Return [X, Y] of the center of cell containing provided text 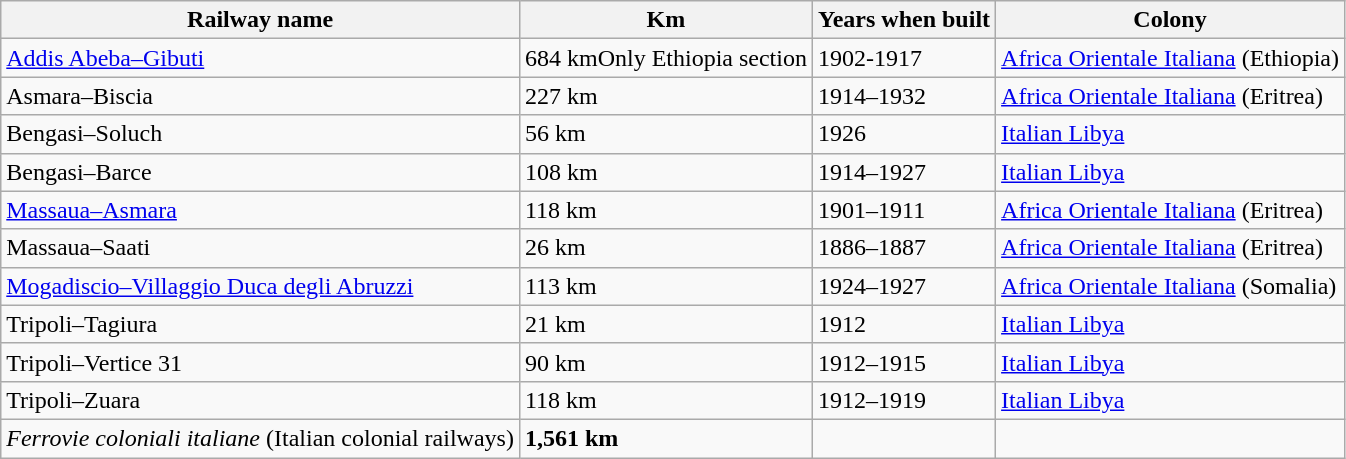
26 km [666, 248]
Bengasi–Barce [260, 172]
Mogadiscio–Villaggio Duca degli Abruzzi [260, 286]
Ferrovie coloniali italiane (Italian colonial railways) [260, 438]
Massaua–Saati [260, 248]
Africa Orientale Italiana (Somalia) [1170, 286]
Colony [1170, 20]
21 km [666, 324]
1886–1887 [904, 248]
1912 [904, 324]
1924–1927 [904, 286]
227 km [666, 96]
684 kmOnly Ethiopia section [666, 58]
Years when built [904, 20]
Tripoli–Zuara [260, 400]
Bengasi–Soluch [260, 134]
108 km [666, 172]
Tripoli–Vertice 31 [260, 362]
90 km [666, 362]
Asmara–Biscia [260, 96]
1914–1927 [904, 172]
Km [666, 20]
113 km [666, 286]
Addis Abeba–Gibuti [260, 58]
1912–1915 [904, 362]
Massaua–Asmara [260, 210]
1926 [904, 134]
Railway name [260, 20]
Africa Orientale Italiana (Ethiopia) [1170, 58]
56 km [666, 134]
1901–1911 [904, 210]
1914–1932 [904, 96]
1,561 km [666, 438]
Tripoli–Tagiura [260, 324]
1902-1917 [904, 58]
1912–1919 [904, 400]
